Find where the given text appears and provide that cell's center as (x, y) coordinate. 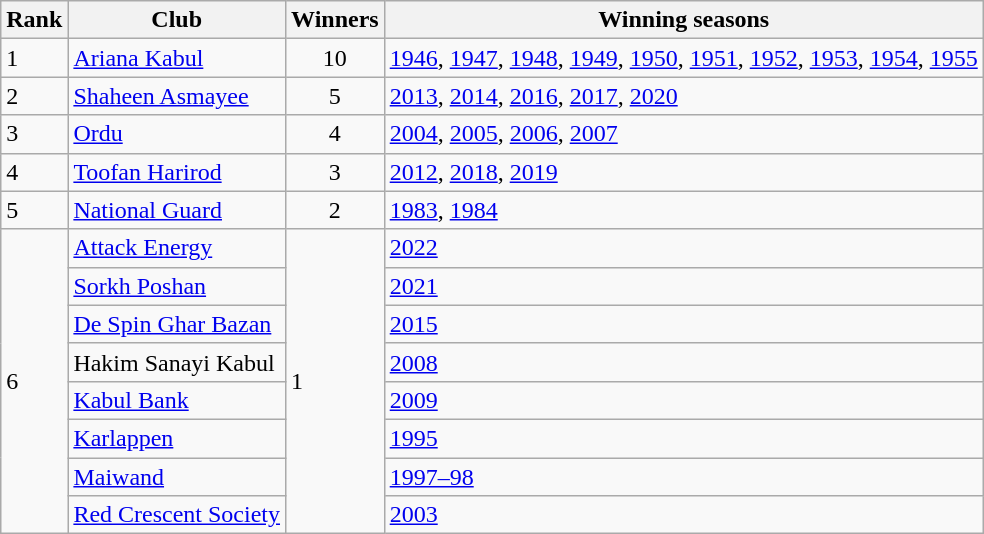
Attack Energy (177, 248)
2004, 2005, 2006, 2007 (684, 134)
2003 (684, 515)
2021 (684, 286)
2013, 2014, 2016, 2017, 2020 (684, 96)
Maiwand (177, 477)
Ariana Kabul (177, 58)
1946, 1947, 1948, 1949, 1950, 1951, 1952, 1953, 1954, 1955 (684, 58)
Winning seasons (684, 20)
2009 (684, 400)
National Guard (177, 210)
1997–98 (684, 477)
1995 (684, 438)
Sorkh Poshan (177, 286)
1983, 1984 (684, 210)
10 (336, 58)
Ordu (177, 134)
2022 (684, 248)
2008 (684, 362)
De Spin Ghar Bazan (177, 324)
Shaheen Asmayee (177, 96)
Toofan Harirod (177, 172)
2015 (684, 324)
Club (177, 20)
Rank (34, 20)
6 (34, 381)
Karlappen (177, 438)
Kabul Bank (177, 400)
Hakim Sanayi Kabul (177, 362)
2012, 2018, 2019 (684, 172)
Winners (336, 20)
Red Crescent Society (177, 515)
